From the cell containing the given text, extract its center point as [X, Y] coordinate. 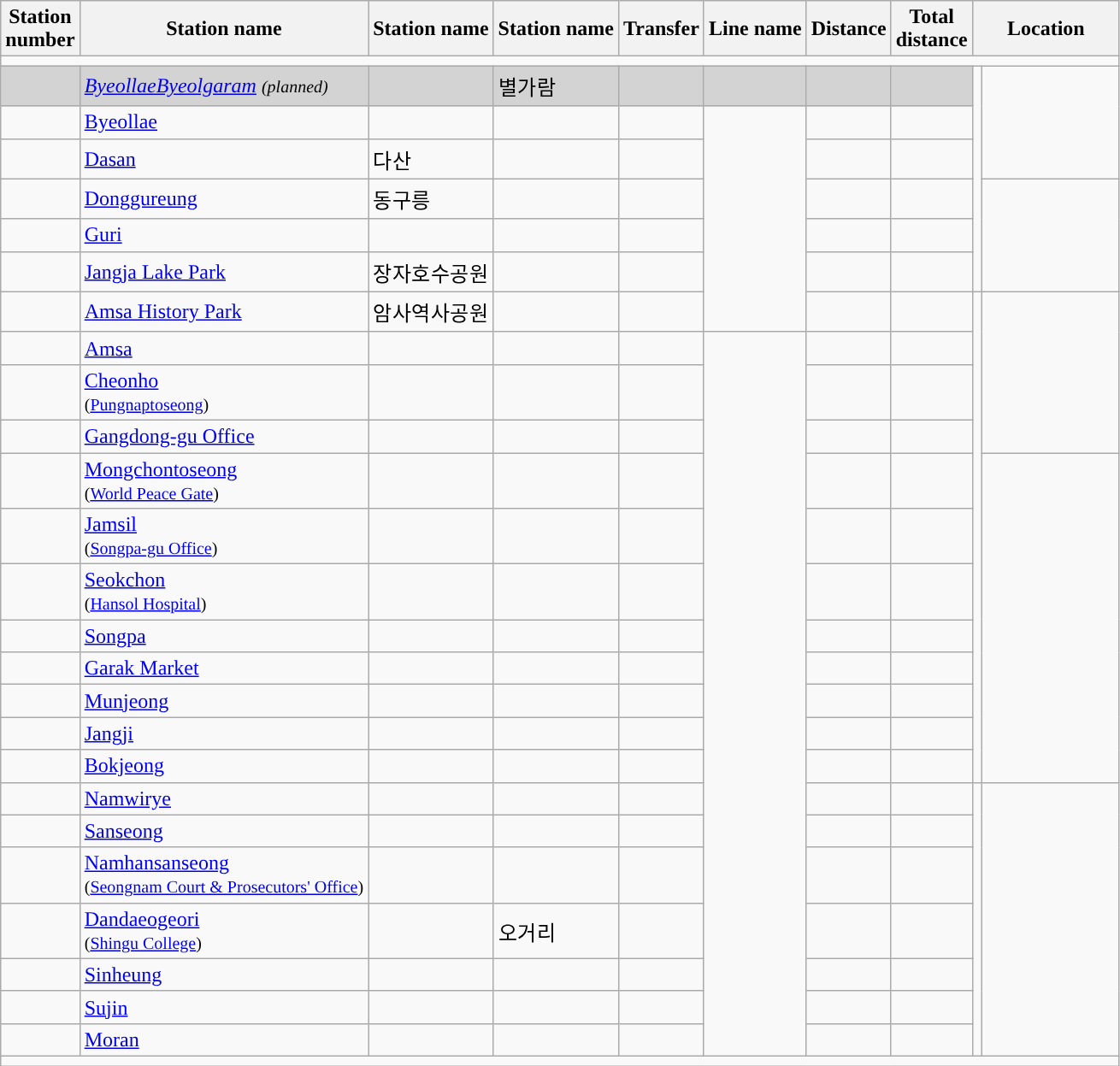
Jamsil (Songpa-gu Office) [224, 537]
암사역사공원 [431, 311]
Seokchon(Hansol Hospital) [224, 592]
Byeollae [224, 122]
Transfer [661, 29]
ByeollaeByeolgaram (planned) [224, 85]
Guri [224, 235]
다산 [431, 159]
Totaldistance [932, 29]
별가람 [556, 85]
Sanseong [224, 831]
Amsa History Park [224, 311]
Distance [848, 29]
Sujin [224, 1007]
Location [1046, 29]
Stationnumber [40, 29]
Munjeong [224, 701]
Moran [224, 1039]
Line name [755, 29]
Jangji [224, 733]
Gangdong-gu Office [224, 436]
오거리 [556, 930]
Sinheung [224, 975]
Donggureung [224, 198]
Amsa [224, 348]
동구릉 [431, 198]
Garak Market [224, 668]
Namhansanseong (Seongnam Court & Prosecutors' Office) [224, 875]
Bokjeong [224, 766]
Dasan [224, 159]
Songpa [224, 636]
Jangja Lake Park [224, 272]
Mongchontoseong (World Peace Gate) [224, 480]
Dandaeogeori (Shingu College) [224, 930]
Namwirye [224, 798]
장자호수공원 [431, 272]
Cheonho (Pungnaptoseong) [224, 392]
